Return (X, Y) of the center of cell containing provided text 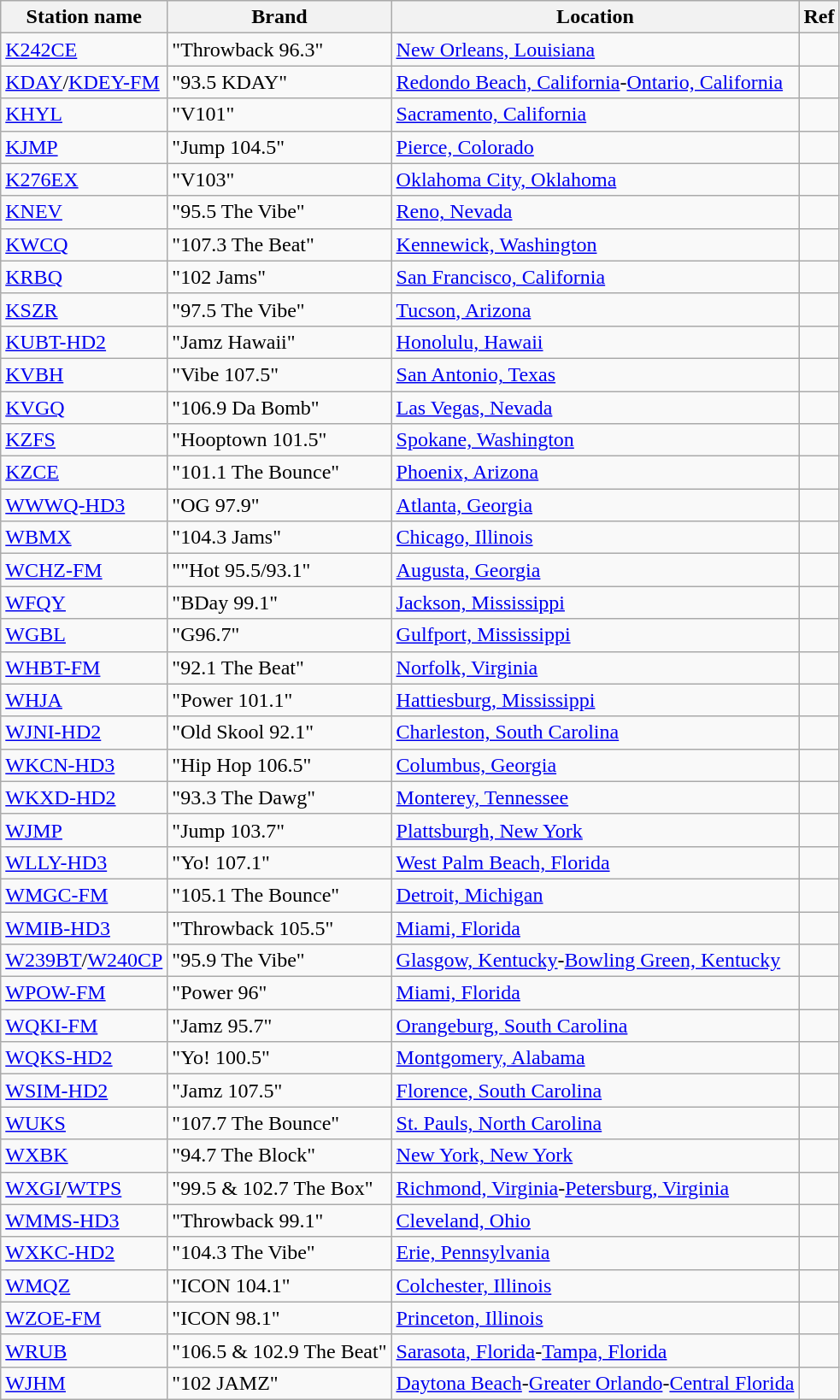
"Hooptown 101.5" (279, 440)
KSZR (84, 309)
"Jump 104.5" (279, 147)
Sarasota, Florida-Tampa, Florida (595, 1350)
"94.7 The Block" (279, 1156)
WJMP (84, 830)
"106.9 Da Bomb" (279, 408)
"106.5 & 102.9 The Beat" (279, 1350)
Florence, South Carolina (595, 1091)
"93.5 KDAY" (279, 82)
WQKS-HD2 (84, 1058)
Cleveland, Ohio (595, 1221)
WWWQ-HD3 (84, 505)
"104.3 The Vibe" (279, 1253)
KRBQ (84, 277)
"Jamz Hawaii" (279, 342)
WXGI/WTPS (84, 1188)
Atlanta, Georgia (595, 505)
KHYL (84, 115)
KZCE (84, 473)
WHJA (84, 700)
Gulfport, Mississippi (595, 635)
Detroit, Michigan (595, 895)
"Power 96" (279, 993)
Spokane, Washington (595, 440)
Columbus, Georgia (595, 765)
"Yo! 100.5" (279, 1058)
WJHM (84, 1383)
WSIM-HD2 (84, 1091)
WLLY-HD3 (84, 862)
KZFS (84, 440)
"101.1 The Bounce" (279, 473)
West Palm Beach, Florida (595, 862)
WJNI-HD2 (84, 732)
Orangeburg, South Carolina (595, 1026)
"105.1 The Bounce" (279, 895)
"V103" (279, 179)
KWCQ (84, 244)
"104.3 Jams" (279, 538)
KUBT-HD2 (84, 342)
"Yo! 107.1" (279, 862)
"Power 101.1" (279, 700)
WKCN-HD3 (84, 765)
"92.1 The Beat" (279, 668)
WUKS (84, 1123)
WXKC-HD2 (84, 1253)
Honolulu, Hawaii (595, 342)
K242CE (84, 50)
Plattsburgh, New York (595, 830)
"95.9 The Vibe" (279, 961)
"97.5 The Vibe" (279, 309)
Monterey, Tennessee (595, 797)
Ref (819, 17)
Tucson, Arizona (595, 309)
""Hot 95.5/93.1" (279, 570)
San Antonio, Texas (595, 374)
"107.3 The Beat" (279, 244)
Charleston, South Carolina (595, 732)
KJMP (84, 147)
"99.5 & 102.7 The Box" (279, 1188)
Location (595, 17)
Kennewick, Washington (595, 244)
W239BT/W240CP (84, 961)
"ICON 104.1" (279, 1285)
Jackson, Mississippi (595, 603)
WZOE-FM (84, 1318)
Sacramento, California (595, 115)
WBMX (84, 538)
WMMS-HD3 (84, 1221)
"Hip Hop 106.5" (279, 765)
WXBK (84, 1156)
WRUB (84, 1350)
Oklahoma City, Oklahoma (595, 179)
New York, New York (595, 1156)
Reno, Nevada (595, 212)
"Vibe 107.5" (279, 374)
Redondo Beach, California-Ontario, California (595, 82)
K276EX (84, 179)
WKXD-HD2 (84, 797)
Norfolk, Virginia (595, 668)
Glasgow, Kentucky-Bowling Green, Kentucky (595, 961)
"G96.7" (279, 635)
Brand (279, 17)
Hattiesburg, Mississippi (595, 700)
"Throwback 99.1" (279, 1221)
Chicago, Illinois (595, 538)
WPOW-FM (84, 993)
Richmond, Virginia-Petersburg, Virginia (595, 1188)
"OG 97.9" (279, 505)
WHBT-FM (84, 668)
KDAY/KDEY-FM (84, 82)
"ICON 98.1" (279, 1318)
"Old Skool 92.1" (279, 732)
WFQY (84, 603)
"Throwback 105.5" (279, 927)
"Jamz 107.5" (279, 1091)
"102 JAMZ" (279, 1383)
Colchester, Illinois (595, 1285)
Montgomery, Alabama (595, 1058)
KVGQ (84, 408)
Pierce, Colorado (595, 147)
KNEV (84, 212)
"107.7 The Bounce" (279, 1123)
"95.5 The Vibe" (279, 212)
WMGC-FM (84, 895)
"Throwback 96.3" (279, 50)
KVBH (84, 374)
WQKI-FM (84, 1026)
Augusta, Georgia (595, 570)
"93.3 The Dawg" (279, 797)
"V101" (279, 115)
"BDay 99.1" (279, 603)
WGBL (84, 635)
"Jump 103.7" (279, 830)
WMIB-HD3 (84, 927)
New Orleans, Louisiana (595, 50)
San Francisco, California (595, 277)
WMQZ (84, 1285)
St. Pauls, North Carolina (595, 1123)
Daytona Beach-Greater Orlando-Central Florida (595, 1383)
Erie, Pennsylvania (595, 1253)
"Jamz 95.7" (279, 1026)
"102 Jams" (279, 277)
Phoenix, Arizona (595, 473)
WCHZ-FM (84, 570)
Princeton, Illinois (595, 1318)
Las Vegas, Nevada (595, 408)
Station name (84, 17)
